Scan for the cell matching the given text and deliver its [x, y] coordinate at center. 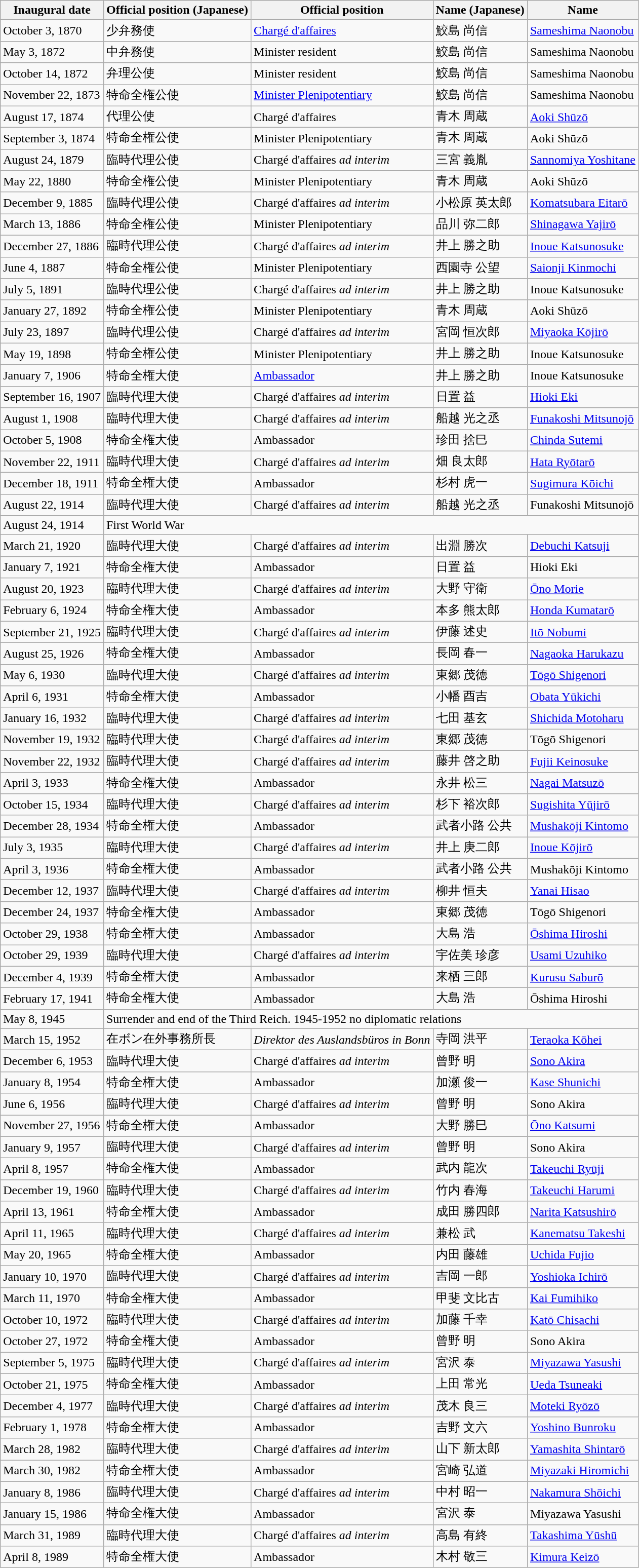
June 6, 1956 [52, 1104]
来栖 三郎 [480, 977]
武内 龍次 [480, 1169]
Fujii Keinosuke [582, 761]
March 30, 1982 [52, 1471]
中弁務使 [177, 52]
December 6, 1953 [52, 1061]
August 1, 1908 [52, 418]
Takeuchi Harumi [582, 1191]
April 6, 1931 [52, 697]
Narita Katsushirō [582, 1212]
加藤 千幸 [480, 1320]
September 16, 1907 [52, 397]
Ōno Katsumi [582, 1126]
January 7, 1906 [52, 376]
品川 弥二郎 [480, 225]
December 4, 1977 [52, 1406]
April 8, 1957 [52, 1169]
Miyaoka Kōjirō [582, 332]
April 3, 1936 [52, 869]
January 8, 1954 [52, 1082]
October 21, 1975 [52, 1384]
Inaugural date [52, 10]
May 3, 1872 [52, 52]
Sugimura Kōichi [582, 483]
Surrender and end of the Third Reich. 1945-1952 no diplomatic relations [371, 1019]
竹内 春海 [480, 1191]
July 5, 1891 [52, 290]
December 24, 1937 [52, 912]
December 9, 1885 [52, 203]
Teraoka Kōhei [582, 1040]
February 17, 1941 [52, 999]
吉野 文六 [480, 1428]
October 14, 1872 [52, 74]
March 31, 1989 [52, 1535]
Inoue Kōjirō [582, 848]
October 5, 1908 [52, 441]
大野 守衛 [480, 589]
加瀬 俊一 [480, 1082]
January 15, 1986 [52, 1514]
宮岡 恒次郎 [480, 332]
出淵 勝次 [480, 546]
Kanematsu Takeshi [582, 1233]
January 10, 1970 [52, 1277]
March 13, 1886 [52, 225]
中村 昭一 [480, 1493]
吉岡 一郎 [480, 1277]
大野 勝巳 [480, 1126]
October 29, 1939 [52, 955]
Shinagawa Yajirō [582, 225]
少弁務使 [177, 30]
December 27, 1886 [52, 246]
小松原 英太郎 [480, 203]
October 15, 1934 [52, 805]
永井 松三 [480, 783]
宇佐美 珍彦 [480, 955]
December 12, 1937 [52, 891]
代理公使 [177, 117]
木村 敬三 [480, 1557]
Yoshioka Ichirō [582, 1277]
January 9, 1957 [52, 1147]
December 4, 1939 [52, 977]
井上 庚二郎 [480, 848]
Kimura Keizō [582, 1557]
珍田 捨巳 [480, 441]
December 19, 1960 [52, 1191]
Kai Fumihiko [582, 1298]
February 1, 1978 [52, 1428]
Katō Chisachi [582, 1320]
October 29, 1938 [52, 934]
Takashima Yūshū [582, 1535]
November 22, 1873 [52, 95]
小幡 酉吉 [480, 697]
August 17, 1874 [52, 117]
Usami Uzuhiko [582, 955]
伊藤 述史 [480, 632]
Official position [342, 10]
July 23, 1897 [52, 332]
弁理公使 [177, 74]
Chinda Sutemi [582, 441]
May 20, 1965 [52, 1255]
Kurusu Saburō [582, 977]
Yanai Hisao [582, 891]
Shichida Motoharu [582, 718]
November 22, 1932 [52, 761]
Name (Japanese) [480, 10]
June 4, 1887 [52, 267]
七田 基玄 [480, 718]
杉村 虎一 [480, 483]
Miyazaki Hiromichi [582, 1471]
March 11, 1970 [52, 1298]
Itō Nobumi [582, 632]
September 21, 1925 [52, 632]
甲斐 文比古 [480, 1298]
October 10, 1972 [52, 1320]
July 3, 1935 [52, 848]
成田 勝四郎 [480, 1212]
Nagai Matsuzō [582, 783]
April 3, 1933 [52, 783]
August 22, 1914 [52, 505]
April 8, 1989 [52, 1557]
茂木 良三 [480, 1406]
山下 新太郎 [480, 1449]
Debuchi Katsuji [582, 546]
Sannomiya Yoshitane [582, 160]
高島 有終 [480, 1535]
Direktor des Auslandsbüros in Bonn [342, 1040]
November 22, 1911 [52, 462]
Honda Kumatarō [582, 611]
December 28, 1934 [52, 826]
Nagaoka Harukazu [582, 654]
Moteki Ryōzō [582, 1406]
在ボン在外事務所長 [177, 1040]
April 13, 1961 [52, 1212]
May 22, 1880 [52, 181]
宮崎 弘道 [480, 1471]
Uchida Fujio [582, 1255]
March 15, 1952 [52, 1040]
October 3, 1870 [52, 30]
March 21, 1920 [52, 546]
November 19, 1932 [52, 740]
Ōno Morie [582, 589]
上田 常光 [480, 1384]
本多 熊太郎 [480, 611]
April 11, 1965 [52, 1233]
September 3, 1874 [52, 139]
September 5, 1975 [52, 1363]
December 18, 1911 [52, 483]
March 28, 1982 [52, 1449]
Komatsubara Eitarō [582, 203]
October 27, 1972 [52, 1342]
Sugishita Yūjirō [582, 805]
Official position (Japanese) [177, 10]
長岡 春一 [480, 654]
August 20, 1923 [52, 589]
Yoshino Bunroku [582, 1428]
Obata Yūkichi [582, 697]
May 19, 1898 [52, 354]
杉下 裕次郎 [480, 805]
January 7, 1921 [52, 567]
Yamashita Shintarō [582, 1449]
畑 良太郎 [480, 462]
三宮 義胤 [480, 160]
Ueda Tsuneaki [582, 1384]
Hata Ryōtarō [582, 462]
Kase Shunichi [582, 1082]
May 6, 1930 [52, 675]
寺岡 洪平 [480, 1040]
藤井 啓之助 [480, 761]
May 8, 1945 [52, 1019]
November 27, 1956 [52, 1126]
Nakamura Shōichi [582, 1493]
January 27, 1892 [52, 311]
February 6, 1924 [52, 611]
Name [582, 10]
August 25, 1926 [52, 654]
Takeuchi Ryūji [582, 1169]
August 24, 1879 [52, 160]
Saionji Kinmochi [582, 267]
August 24, 1914 [52, 525]
兼松 武 [480, 1233]
January 16, 1932 [52, 718]
内田 藤雄 [480, 1255]
First World War [371, 525]
January 8, 1986 [52, 1493]
西園寺 公望 [480, 267]
柳井 恒夫 [480, 891]
